From the cell containing the given text, extract its center point as [X, Y] coordinate. 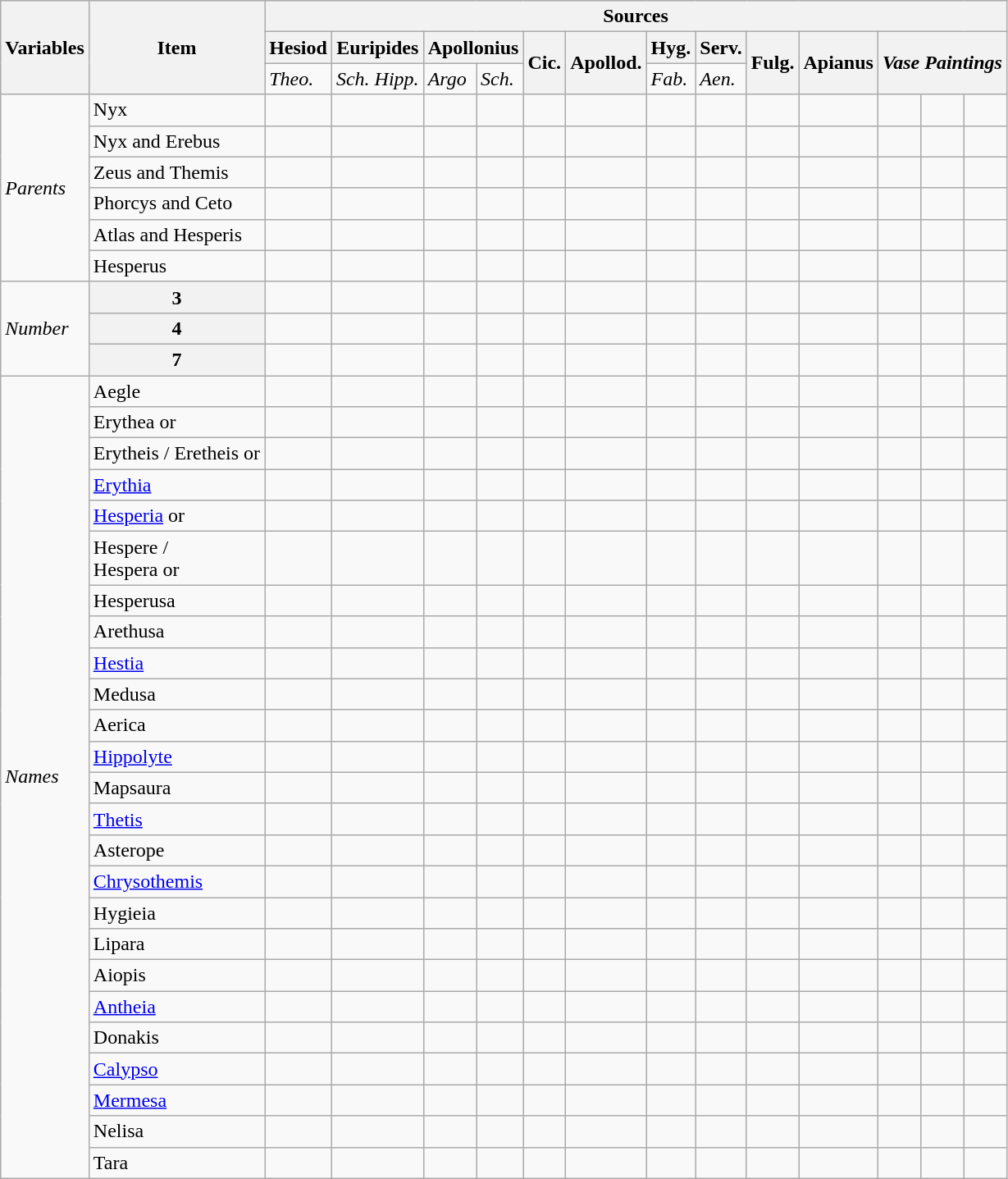
Aegle [176, 391]
Hesperus [176, 266]
Sources [636, 16]
Hyg. [671, 48]
Apollonius [473, 48]
Nyx and Erebus [176, 141]
Erytheis / Eretheis or [176, 454]
Euripides [377, 48]
Tara [176, 1163]
Names [45, 778]
Mapsaura [176, 788]
Cic. [545, 63]
Hippolyte [176, 756]
Hesperusa [176, 601]
Hespere /Hespera or [176, 558]
Thetis [176, 819]
Serv. [721, 48]
Item [176, 48]
Atlas and Hesperis [176, 235]
Calypso [176, 1069]
Lipara [176, 944]
4 [176, 328]
Fulg. [773, 63]
Aerica [176, 725]
Variables [45, 48]
Fab. [671, 79]
Apollod. [606, 63]
Aen. [721, 79]
Hygieia [176, 913]
Zeus and Themis [176, 172]
Medusa [176, 694]
Donakis [176, 1038]
Nelisa [176, 1131]
Antheia [176, 1007]
Arethusa [176, 632]
Sch. Hipp. [377, 79]
Phorcys and Ceto [176, 203]
Apianus [838, 63]
Vase Paintings [942, 63]
Hesperia or [176, 516]
3 [176, 297]
Nyx [176, 110]
Parents [45, 188]
Number [45, 328]
7 [176, 359]
Aiopis [176, 976]
Asterope [176, 850]
Mermesa [176, 1100]
Sch. [500, 79]
Hesiod [299, 48]
Hestia [176, 663]
Argo [449, 79]
Erythea or [176, 423]
Theo. [299, 79]
Erythia [176, 485]
Chrysothemis [176, 881]
